Return (x, y) of the center of cell containing provided text 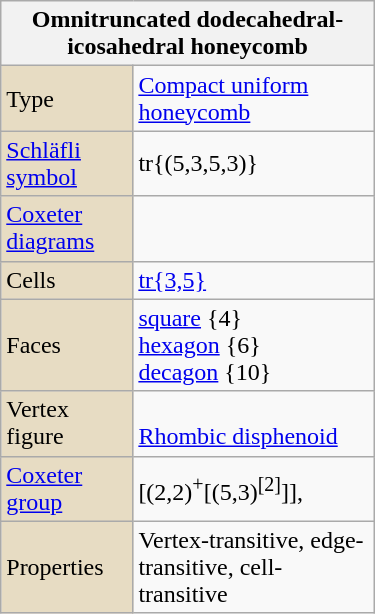
Omnitruncated dodecahedral-icosahedral honeycomb (188, 34)
Cells (67, 280)
Coxeter diagrams (67, 228)
square {4}hexagon {6}decagon {10} (254, 345)
Vertex-transitive, edge-transitive, cell-transitive (254, 567)
Vertex figure (67, 424)
[(2,2)+[(5,3)[2]]], (254, 488)
tr{(5,3,5,3)} (254, 164)
Rhombic disphenoid (254, 424)
Coxeter group (67, 488)
Properties (67, 567)
Schläfli symbol (67, 164)
tr{3,5} (254, 280)
Faces (67, 345)
Type (67, 98)
Compact uniform honeycomb (254, 98)
